Output the (x, y) coordinate of the center of the cell containing the given text.  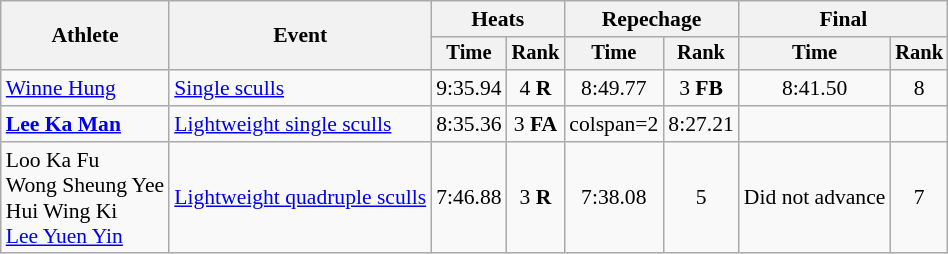
9:35.94 (468, 88)
4 R (536, 88)
Event (300, 36)
3 FB (700, 88)
Athlete (85, 36)
8:27.21 (700, 124)
3 FA (536, 124)
7 (919, 198)
5 (700, 198)
8:41.50 (815, 88)
Final (844, 19)
8:35.36 (468, 124)
Winne Hung (85, 88)
3 R (536, 198)
Lightweight quadruple sculls (300, 198)
Single sculls (300, 88)
Repechage (652, 19)
7:38.08 (614, 198)
Did not advance (815, 198)
8:49.77 (614, 88)
Loo Ka FuWong Sheung YeeHui Wing KiLee Yuen Yin (85, 198)
Lightweight single sculls (300, 124)
8 (919, 88)
7:46.88 (468, 198)
Heats (498, 19)
Lee Ka Man (85, 124)
colspan=2 (614, 124)
